Extract the [x, y] coordinate from the center of the cell holding the provided text.  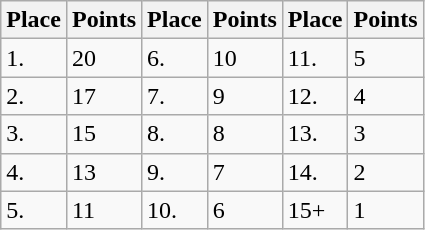
11 [104, 210]
15 [104, 134]
3 [386, 134]
1 [386, 210]
10 [244, 58]
5. [34, 210]
10. [175, 210]
12. [315, 96]
14. [315, 172]
4 [386, 96]
20 [104, 58]
13. [315, 134]
2. [34, 96]
4. [34, 172]
1. [34, 58]
3. [34, 134]
15+ [315, 210]
8. [175, 134]
6 [244, 210]
6. [175, 58]
9. [175, 172]
5 [386, 58]
9 [244, 96]
7. [175, 96]
2 [386, 172]
17 [104, 96]
13 [104, 172]
8 [244, 134]
11. [315, 58]
7 [244, 172]
